Pinpoint the cell where the given text exists, returning its (x, y) midpoint coordinate. 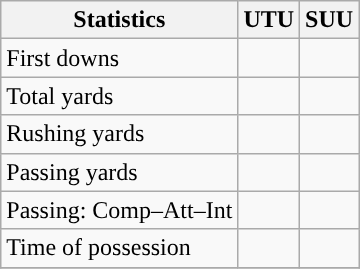
SUU (330, 20)
UTU (269, 20)
Time of possession (120, 248)
Passing: Comp–Att–Int (120, 210)
Passing yards (120, 172)
Total yards (120, 96)
Rushing yards (120, 134)
First downs (120, 58)
Statistics (120, 20)
